Search for the cell housing the specified text and yield its (x, y) center coordinate. 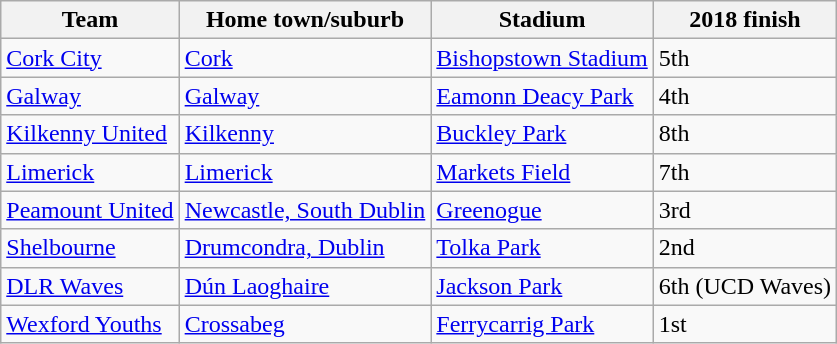
4th (744, 96)
5th (744, 58)
7th (744, 172)
Stadium (542, 20)
Kilkenny (305, 134)
2nd (744, 248)
Cork (305, 58)
Buckley Park (542, 134)
Dún Laoghaire (305, 286)
Drumcondra, Dublin (305, 248)
Wexford Youths (90, 324)
2018 finish (744, 20)
Tolka Park (542, 248)
DLR Waves (90, 286)
Eamonn Deacy Park (542, 96)
Home town/suburb (305, 20)
6th (UCD Waves) (744, 286)
Shelbourne (90, 248)
Bishopstown Stadium (542, 58)
8th (744, 134)
Crossabeg (305, 324)
Cork City (90, 58)
1st (744, 324)
Team (90, 20)
3rd (744, 210)
Newcastle, South Dublin (305, 210)
Ferrycarrig Park (542, 324)
Markets Field (542, 172)
Peamount United (90, 210)
Jackson Park (542, 286)
Greenogue (542, 210)
Kilkenny United (90, 134)
